Find where the given text appears and provide that cell's center as [x, y] coordinate. 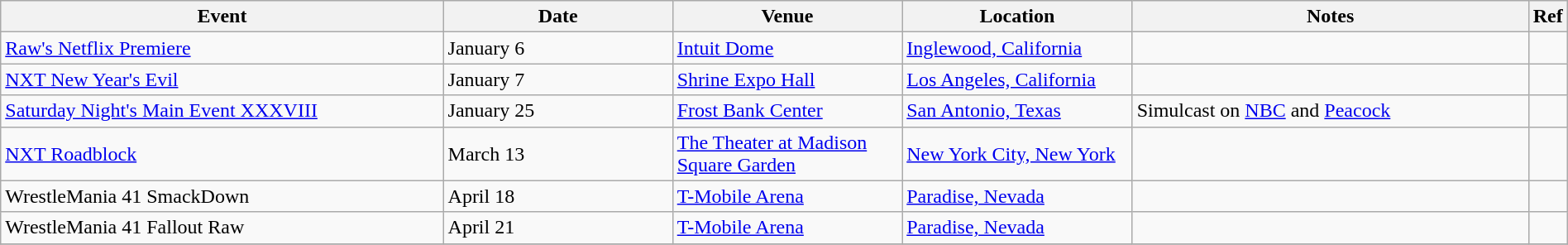
April 18 [557, 196]
Venue [787, 17]
Simulcast on NBC and Peacock [1330, 111]
The Theater at Madison Square Garden [787, 154]
Location [1017, 17]
January 6 [557, 48]
WrestleMania 41 SmackDown [222, 196]
Date [557, 17]
Saturday Night's Main Event XXXVIII [222, 111]
Notes [1330, 17]
Event [222, 17]
Raw's Netflix Premiere [222, 48]
San Antonio, Texas [1017, 111]
March 13 [557, 154]
Intuit Dome [787, 48]
Ref [1548, 17]
Los Angeles, California [1017, 79]
NXT Roadblock [222, 154]
NXT New Year's Evil [222, 79]
Inglewood, California [1017, 48]
April 21 [557, 228]
January 25 [557, 111]
Frost Bank Center [787, 111]
WrestleMania 41 Fallout Raw [222, 228]
January 7 [557, 79]
New York City, New York [1017, 154]
Shrine Expo Hall [787, 79]
